Pinpoint the cell where the given text exists, returning its (x, y) midpoint coordinate. 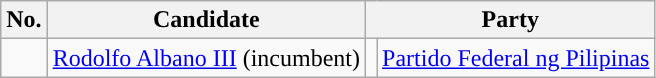
Party (510, 20)
Rodolfo Albano III (incumbent) (206, 58)
No. (24, 20)
Candidate (206, 20)
Partido Federal ng Pilipinas (516, 58)
